Provide the [X, Y] coordinate of the cell's center where the given text is located.  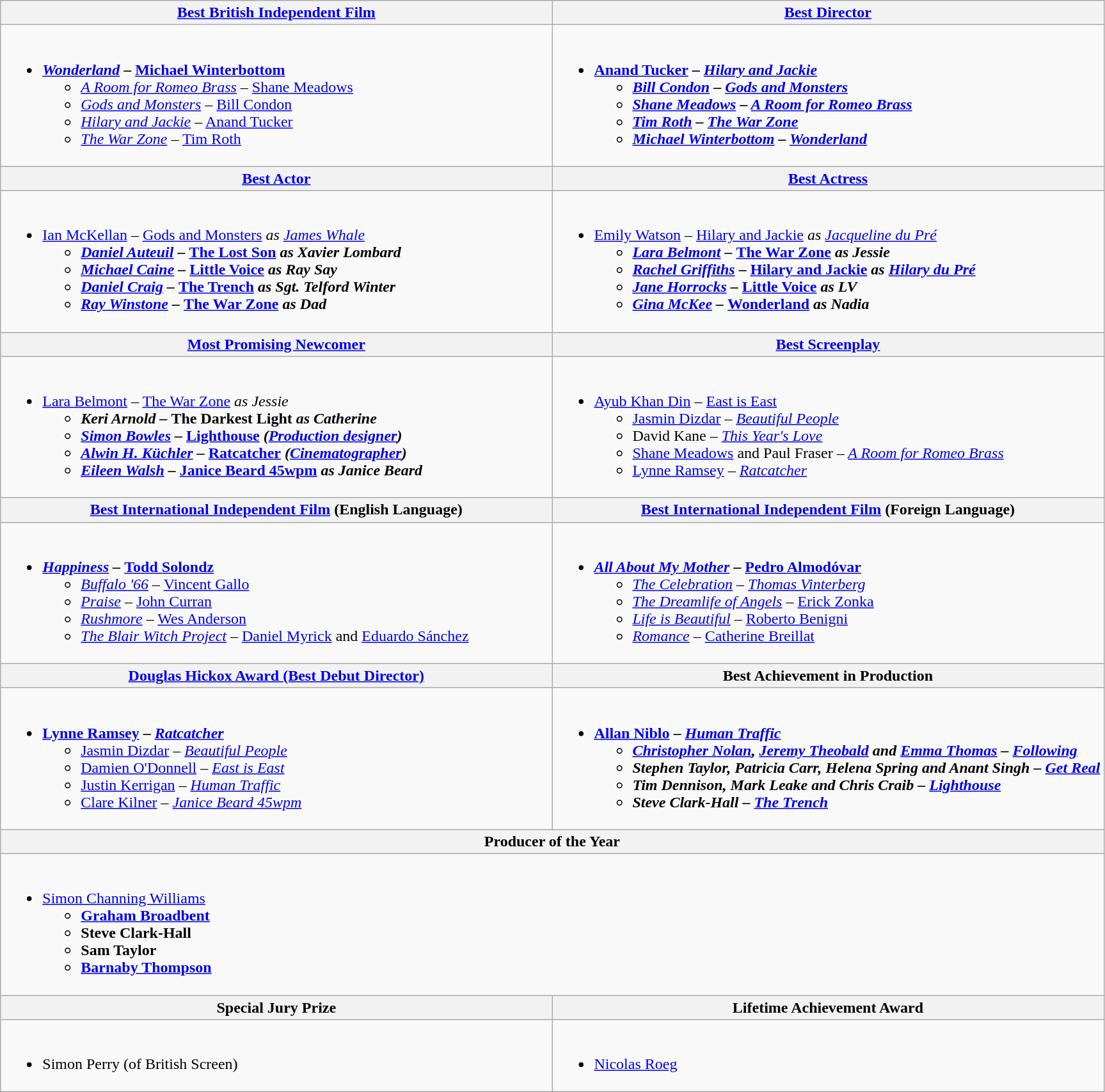
Best Actress [828, 178]
Best International Independent Film (Foreign Language) [828, 510]
Special Jury Prize [276, 1008]
Simon Perry (of British Screen) [276, 1056]
Nicolas Roeg [828, 1056]
Best Director [828, 13]
Best Actor [276, 178]
Best Achievement in Production [828, 676]
Simon Channing WilliamsGraham BroadbentSteve Clark-HallSam TaylorBarnaby Thompson [552, 924]
Most Promising Newcomer [276, 344]
Best International Independent Film (English Language) [276, 510]
Best Screenplay [828, 344]
Lifetime Achievement Award [828, 1008]
Producer of the Year [552, 841]
Best British Independent Film [276, 13]
Douglas Hickox Award (Best Debut Director) [276, 676]
